Detect which cell encompasses the target text, then output its [X, Y] center coordinate. 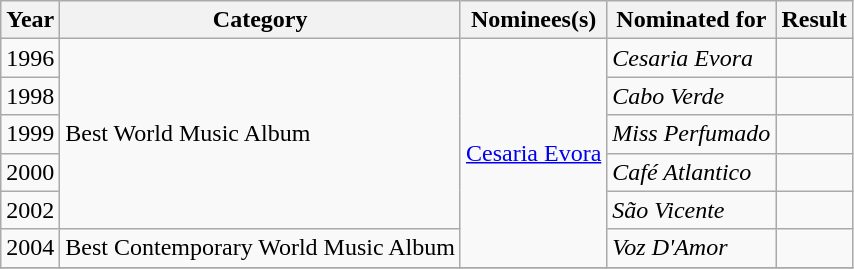
Nominated for [692, 20]
Miss Perfumado [692, 134]
Best Contemporary World Music Album [260, 248]
1999 [30, 134]
Year [30, 20]
Voz D'Amor [692, 248]
1998 [30, 96]
2002 [30, 210]
Result [814, 20]
São Vicente [692, 210]
Café Atlantico [692, 172]
Nominees(s) [533, 20]
1996 [30, 58]
Cabo Verde [692, 96]
2000 [30, 172]
Best World Music Album [260, 134]
2004 [30, 248]
Category [260, 20]
